Search for the cell housing the specified text and yield its (X, Y) center coordinate. 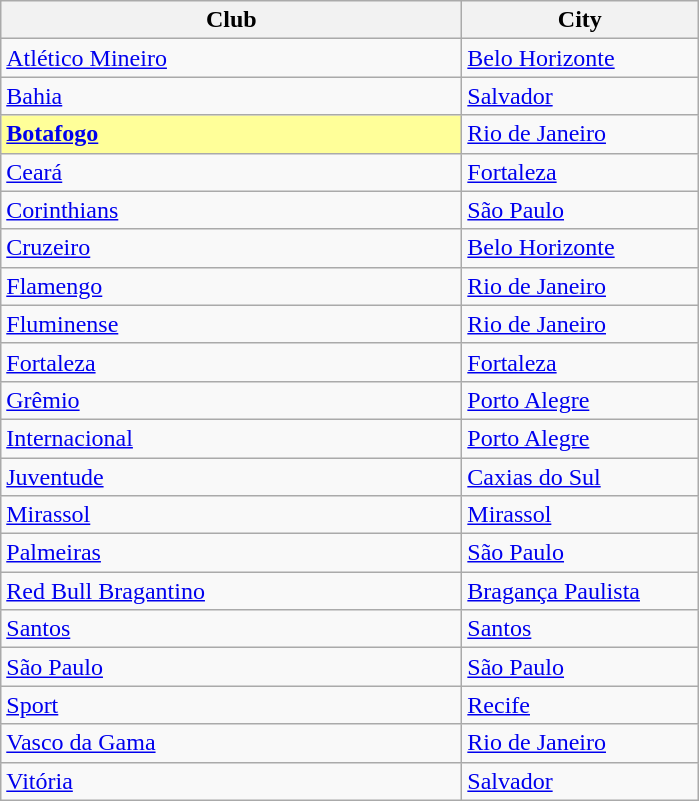
Botafogo (232, 134)
Corinthians (232, 210)
Vitória (232, 781)
Grêmio (232, 400)
Bragança Paulista (580, 591)
Juventude (232, 477)
Sport (232, 705)
Fluminense (232, 324)
Vasco da Gama (232, 743)
Atlético Mineiro (232, 58)
Red Bull Bragantino (232, 591)
Recife (580, 705)
Internacional (232, 438)
Club (232, 20)
Caxias do Sul (580, 477)
Flamengo (232, 286)
City (580, 20)
Cruzeiro (232, 248)
Palmeiras (232, 553)
Ceará (232, 172)
Bahia (232, 96)
